For the text-containing cell, return its midpoint in (x, y) coordinate format. 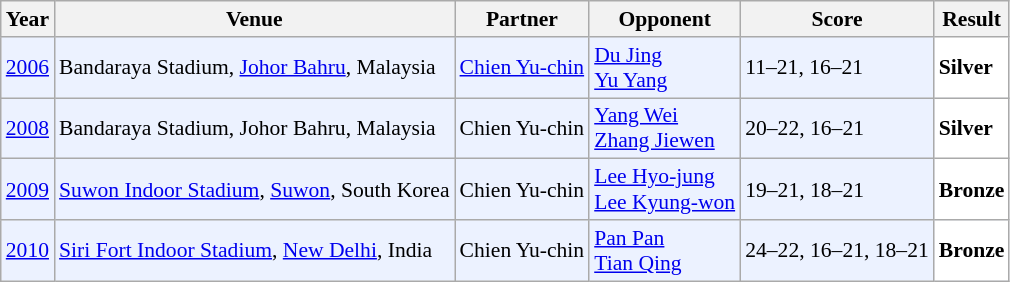
Year (28, 19)
Yang Wei Zhang Jiewen (664, 128)
Opponent (664, 19)
11–21, 16–21 (837, 68)
2010 (28, 250)
2009 (28, 190)
Siri Fort Indoor Stadium, New Delhi, India (254, 250)
24–22, 16–21, 18–21 (837, 250)
Pan Pan Tian Qing (664, 250)
Suwon Indoor Stadium, Suwon, South Korea (254, 190)
2008 (28, 128)
Result (972, 19)
2006 (28, 68)
Venue (254, 19)
19–21, 18–21 (837, 190)
Du Jing Yu Yang (664, 68)
Partner (522, 19)
Lee Hyo-jung Lee Kyung-won (664, 190)
Score (837, 19)
20–22, 16–21 (837, 128)
